Identify which cell holds the provided text, then report its [X, Y] central coordinate. 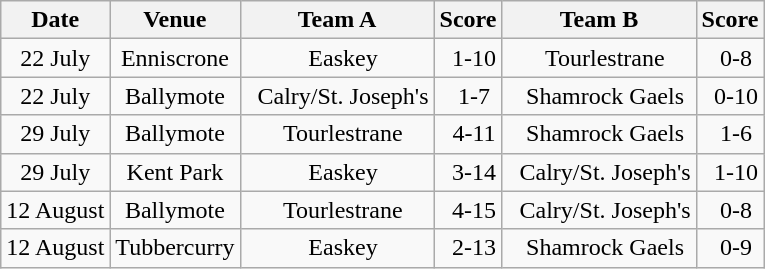
4-15 [468, 210]
0-9 [730, 248]
Team B [599, 20]
Team A [337, 20]
0-10 [730, 96]
1-7 [468, 96]
Date [56, 20]
Venue [175, 20]
Enniscrone [175, 58]
4-11 [468, 134]
Tubbercurry [175, 248]
2-13 [468, 248]
3-14 [468, 172]
Kent Park [175, 172]
1-6 [730, 134]
